Determine the (x, y) coordinate at the center of the cell enclosing the given text.  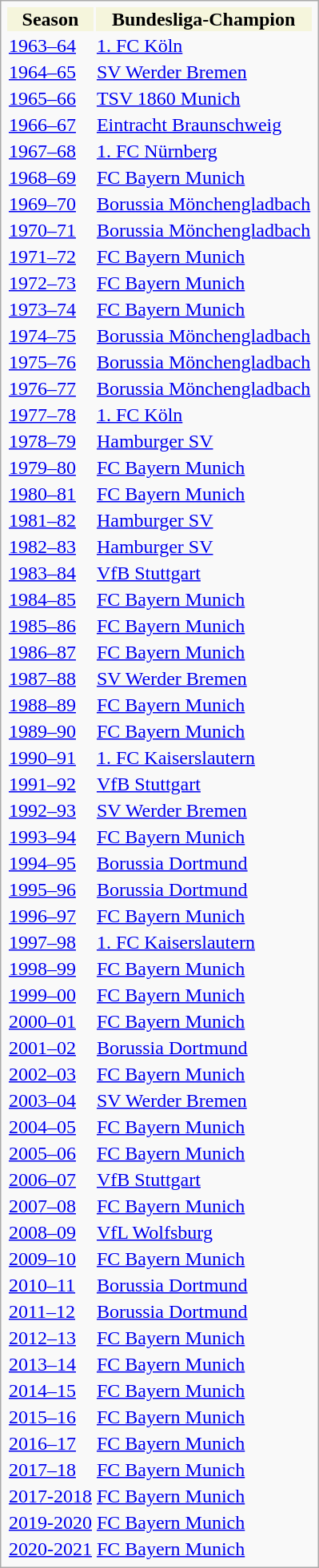
2006–07 (50, 1180)
2008–09 (50, 1232)
1999–00 (50, 995)
2010–11 (50, 1285)
1989–90 (50, 731)
1969–70 (50, 204)
1982–83 (50, 547)
1975–76 (50, 362)
1965–66 (50, 98)
2012–13 (50, 1338)
1995–96 (50, 889)
2017–18 (50, 1470)
1990–91 (50, 758)
1972–73 (50, 283)
2004–05 (50, 1127)
1988–89 (50, 705)
1985–86 (50, 626)
1979–80 (50, 468)
2001–02 (50, 1048)
2000–01 (50, 1021)
2020-2021 (50, 1549)
VfL Wolfsburg (203, 1232)
2019-2020 (50, 1522)
1980–81 (50, 494)
2016–17 (50, 1443)
2017-2018 (50, 1496)
TSV 1860 Munich (203, 98)
1964–65 (50, 72)
1976–77 (50, 388)
1966–67 (50, 125)
1974–75 (50, 336)
1. FC Nürnberg (203, 151)
1992–93 (50, 810)
2009–10 (50, 1259)
Season (50, 19)
1984–85 (50, 599)
1987–88 (50, 679)
1968–69 (50, 177)
2014–15 (50, 1391)
1997–98 (50, 942)
1986–87 (50, 652)
1977–78 (50, 415)
1983–84 (50, 573)
1971–72 (50, 257)
2011–12 (50, 1311)
2003–04 (50, 1100)
1991–92 (50, 784)
Bundesliga-Champion (203, 19)
1993–94 (50, 837)
1963–64 (50, 46)
1967–68 (50, 151)
2005–06 (50, 1153)
1994–95 (50, 863)
1981–82 (50, 520)
1978–79 (50, 441)
2002–03 (50, 1074)
2013–14 (50, 1364)
1970–71 (50, 230)
2015–16 (50, 1417)
2007–08 (50, 1206)
1973–74 (50, 309)
1996–97 (50, 916)
1998–99 (50, 969)
Eintracht Braunschweig (203, 125)
